For the text-containing cell, return its midpoint in [X, Y] coordinate format. 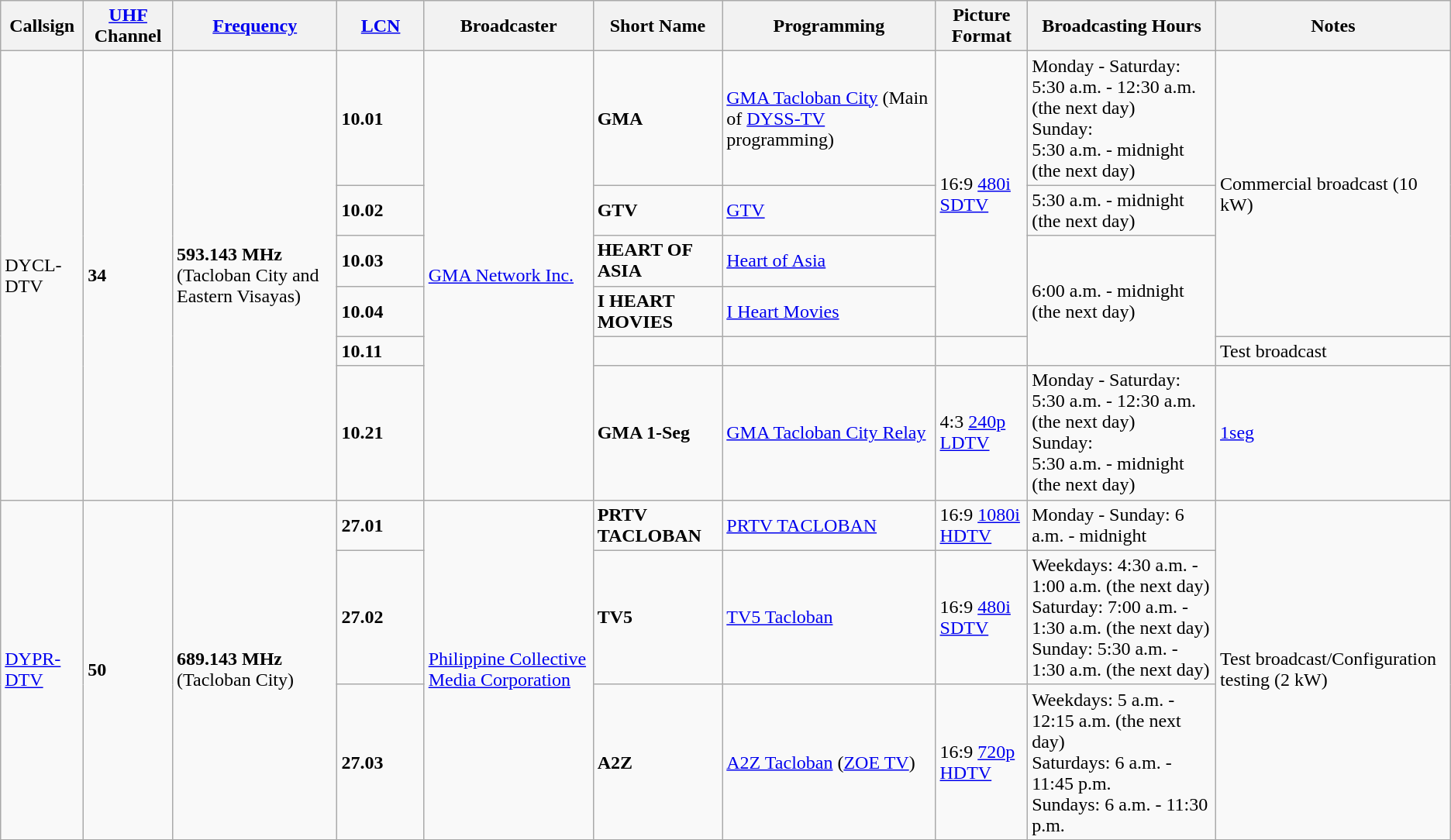
Heart of Asia [829, 260]
UHF Channel [129, 26]
LCN [381, 26]
4:3 240p LDTV [981, 432]
10.02 [381, 211]
GMA Tacloban City (Main of DYSS-TV programming) [829, 118]
Commercial broadcast (10 kW) [1333, 194]
GMA Network Inc. [508, 276]
10.04 [381, 312]
I Heart Movies [829, 312]
1seg [1333, 432]
Weekdays: 4:30 a.m. - 1:00 a.m. (the next day) Saturday: 7:00 a.m. - 1:30 a.m. (the next day) Sunday: 5:30 a.m. - 1:30 a.m. (the next day) [1122, 617]
Picture Format [981, 26]
A2Z Tacloban (ZOE TV) [829, 762]
Broadcaster [508, 26]
Broadcasting Hours [1122, 26]
Frequency [254, 26]
DYCL-DTV [42, 276]
10.01 [381, 118]
16:9 1080i HDTV [981, 525]
Test broadcast/Configuration testing (2 kW) [1333, 670]
GMA Tacloban City Relay [829, 432]
A2Z [657, 762]
Callsign [42, 26]
10.21 [381, 432]
TV5 [657, 617]
27.02 [381, 617]
689.143 MHz (Tacloban City) [254, 670]
HEART OF ASIA [657, 260]
I HEART MOVIES [657, 312]
Weekdays: 5 a.m. - 12:15 a.m. (the next day) Saturdays: 6 a.m. - 11:45 p.m. Sundays: 6 a.m. - 11:30 p.m. [1122, 762]
Short Name [657, 26]
10.11 [381, 351]
GMA [657, 118]
593.143 MHz(Tacloban City and Eastern Visayas) [254, 276]
TV5 Tacloban [829, 617]
Monday - Sunday: 6 a.m. - midnight [1122, 525]
34 [129, 276]
GMA 1-Seg [657, 432]
Notes [1333, 26]
Programming [829, 26]
27.01 [381, 525]
16:9 720p HDTV [981, 762]
Philippine Collective Media Corporation [508, 670]
50 [129, 670]
DYPR-DTV [42, 670]
Test broadcast [1333, 351]
10.03 [381, 260]
27.03 [381, 762]
5:30 a.m. - midnight (the next day) [1122, 211]
6:00 a.m. - midnight (the next day) [1122, 301]
